Identify which cell holds the provided text, then report its (x, y) central coordinate. 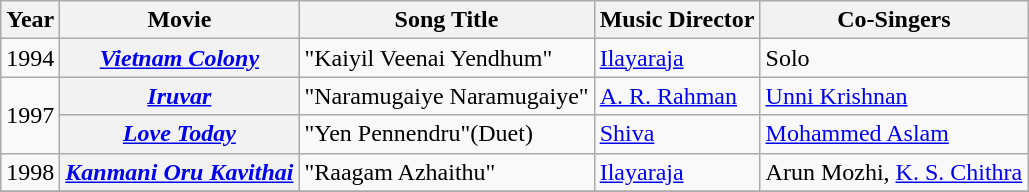
"Raagam Azhaithu" (446, 172)
Song Title (446, 20)
"Naramugaiye Naramugaiye" (446, 96)
A. R. Rahman (677, 96)
Music Director (677, 20)
Year (30, 20)
Arun Mozhi, K. S. Chithra (894, 172)
Movie (180, 20)
Iruvar (180, 96)
"Yen Pennendru"(Duet) (446, 134)
Unni Krishnan (894, 96)
1997 (30, 115)
Kanmani Oru Kavithai (180, 172)
Love Today (180, 134)
"Kaiyil Veenai Yendhum" (446, 58)
Co-Singers (894, 20)
1994 (30, 58)
Shiva (677, 134)
Solo (894, 58)
Mohammed Aslam (894, 134)
Vietnam Colony (180, 58)
1998 (30, 172)
